Find where the given text appears and provide that cell's center as (X, Y) coordinate. 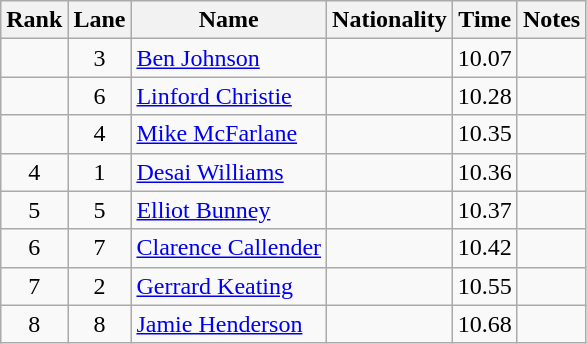
Elliot Bunney (229, 210)
2 (100, 286)
Linford Christie (229, 96)
10.68 (484, 324)
Time (484, 20)
Notes (551, 20)
Mike McFarlane (229, 134)
Gerrard Keating (229, 286)
Jamie Henderson (229, 324)
10.42 (484, 248)
10.07 (484, 58)
Name (229, 20)
10.37 (484, 210)
10.35 (484, 134)
Rank (34, 20)
Lane (100, 20)
10.55 (484, 286)
Desai Williams (229, 172)
Nationality (390, 20)
Clarence Callender (229, 248)
1 (100, 172)
10.36 (484, 172)
3 (100, 58)
10.28 (484, 96)
Ben Johnson (229, 58)
